Return the [x, y] coordinate for the center point of the cell that contains the specified text.  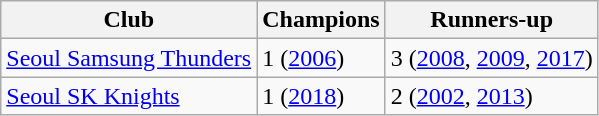
Seoul SK Knights [129, 96]
3 (2008, 2009, 2017) [492, 58]
1 (2006) [321, 58]
Champions [321, 20]
1 (2018) [321, 96]
Club [129, 20]
2 (2002, 2013) [492, 96]
Seoul Samsung Thunders [129, 58]
Runners-up [492, 20]
